Pinpoint the cell where the given text exists, returning its (X, Y) midpoint coordinate. 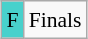
Finals (56, 20)
F (12, 20)
